Extract the [x, y] coordinate from the center of the cell holding the provided text.  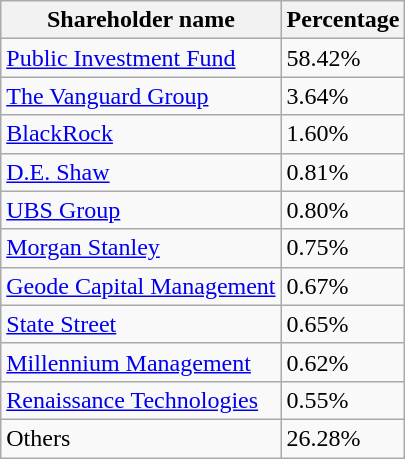
1.60% [343, 134]
0.81% [343, 172]
Shareholder name [141, 20]
58.42% [343, 58]
0.65% [343, 324]
0.55% [343, 400]
0.75% [343, 248]
State Street [141, 324]
Millennium Management [141, 362]
0.62% [343, 362]
The Vanguard Group [141, 96]
Renaissance Technologies [141, 400]
Public Investment Fund [141, 58]
3.64% [343, 96]
26.28% [343, 438]
0.67% [343, 286]
0.80% [343, 210]
BlackRock [141, 134]
Morgan Stanley [141, 248]
Percentage [343, 20]
D.E. Shaw [141, 172]
Geode Capital Management [141, 286]
Others [141, 438]
UBS Group [141, 210]
